For the text-containing cell, return its midpoint in [x, y] coordinate format. 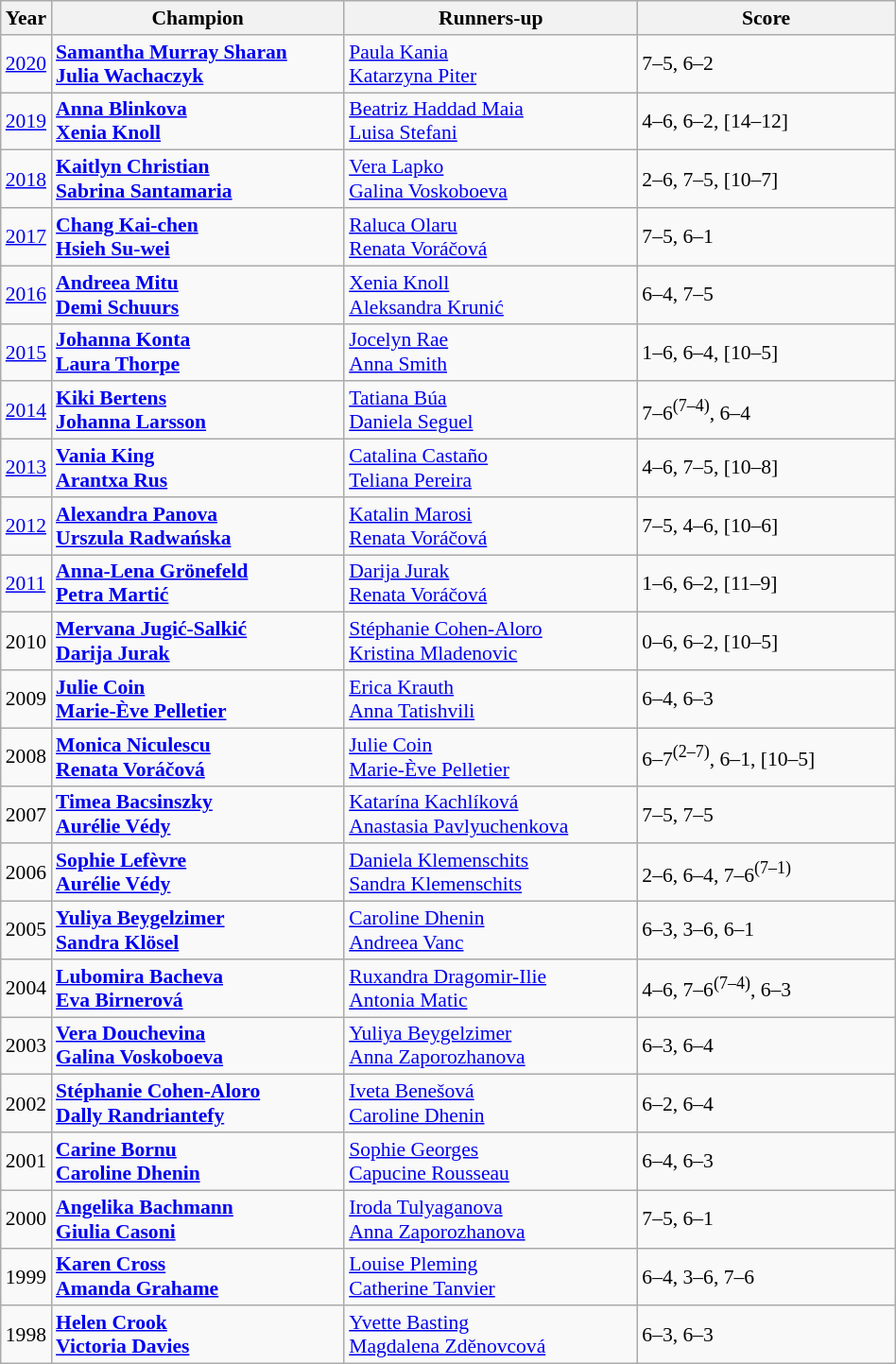
6–3, 6–4 [766, 1045]
2012 [26, 526]
2001 [26, 1161]
1–6, 6–4, [10–5] [766, 352]
Sophie Georges Capucine Rousseau [491, 1161]
Katalin Marosi Renata Voráčová [491, 526]
Year [26, 18]
Yuliya Beygelzimer Sandra Klösel [198, 930]
Anna-Lena Grönefeld Petra Martić [198, 584]
2011 [26, 584]
Runners-up [491, 18]
1999 [26, 1276]
Carine Bornu Caroline Dhenin [198, 1161]
6–3, 3–6, 6–1 [766, 930]
Vania King Arantxa Rus [198, 469]
Helen Crook Victoria Davies [198, 1335]
Lubomira Bacheva Eva Birnerová [198, 989]
2013 [26, 469]
7–5, 4–6, [10–6] [766, 526]
2–6, 6–4, 7–6(7–1) [766, 873]
Stéphanie Cohen-Aloro Dally Randriantefy [198, 1104]
7–5, 6–2 [766, 64]
2017 [26, 236]
2006 [26, 873]
Angelika Bachmann Giulia Casoni [198, 1219]
Vera Douchevina Galina Voskoboeva [198, 1045]
2020 [26, 64]
Kiki Bertens Johanna Larsson [198, 410]
Iveta Benešová Caroline Dhenin [491, 1104]
6–4, 7–5 [766, 295]
4–6, 7–5, [10–8] [766, 469]
2018 [26, 180]
Alexandra Panova Urszula Radwańska [198, 526]
2005 [26, 930]
2010 [26, 641]
Andreea Mitu Demi Schuurs [198, 295]
2–6, 7–5, [10–7] [766, 180]
Katarína Kachlíková Anastasia Pavlyuchenkova [491, 815]
2014 [26, 410]
Monica Niculescu Renata Voráčová [198, 756]
Yuliya Beygelzimer Anna Zaporozhanova [491, 1045]
Kaitlyn Christian Sabrina Santamaria [198, 180]
1–6, 6–2, [11–9] [766, 584]
Erica Krauth Anna Tatishvili [491, 699]
6–4, 3–6, 7–6 [766, 1276]
Caroline Dhenin Andreea Vanc [491, 930]
Chang Kai-chen Hsieh Su-wei [198, 236]
2004 [26, 989]
2009 [26, 699]
Xenia Knoll Aleksandra Krunić [491, 295]
6–7(2–7), 6–1, [10–5] [766, 756]
2008 [26, 756]
Beatriz Haddad Maia Luisa Stefani [491, 121]
Louise Pleming Catherine Tanvier [491, 1276]
4–6, 7–6(7–4), 6–3 [766, 989]
2000 [26, 1219]
1998 [26, 1335]
Sophie Lefèvre Aurélie Védy [198, 873]
Ruxandra Dragomir-Ilie Antonia Matic [491, 989]
Catalina Castaño Teliana Pereira [491, 469]
0–6, 6–2, [10–5] [766, 641]
7–5, 7–5 [766, 815]
Champion [198, 18]
Vera Lapko Galina Voskoboeva [491, 180]
Paula Kania Katarzyna Piter [491, 64]
2003 [26, 1045]
Samantha Murray Sharan Julia Wachaczyk [198, 64]
2015 [26, 352]
Raluca Olaru Renata Voráčová [491, 236]
6–2, 6–4 [766, 1104]
2016 [26, 295]
Iroda Tulyaganova Anna Zaporozhanova [491, 1219]
Jocelyn Rae Anna Smith [491, 352]
Mervana Jugić-Salkić Darija Jurak [198, 641]
Timea Bacsinszky Aurélie Védy [198, 815]
Stéphanie Cohen-Aloro Kristina Mladenovic [491, 641]
Score [766, 18]
Karen Cross Amanda Grahame [198, 1276]
Tatiana Búa Daniela Seguel [491, 410]
Darija Jurak Renata Voráčová [491, 584]
4–6, 6–2, [14–12] [766, 121]
6–3, 6–3 [766, 1335]
2019 [26, 121]
Anna Blinkova Xenia Knoll [198, 121]
Johanna Konta Laura Thorpe [198, 352]
Daniela Klemenschits Sandra Klemenschits [491, 873]
2002 [26, 1104]
2007 [26, 815]
7–6(7–4), 6–4 [766, 410]
Yvette Basting Magdalena Zděnovcová [491, 1335]
